From the cell containing the given text, extract its center point as [x, y] coordinate. 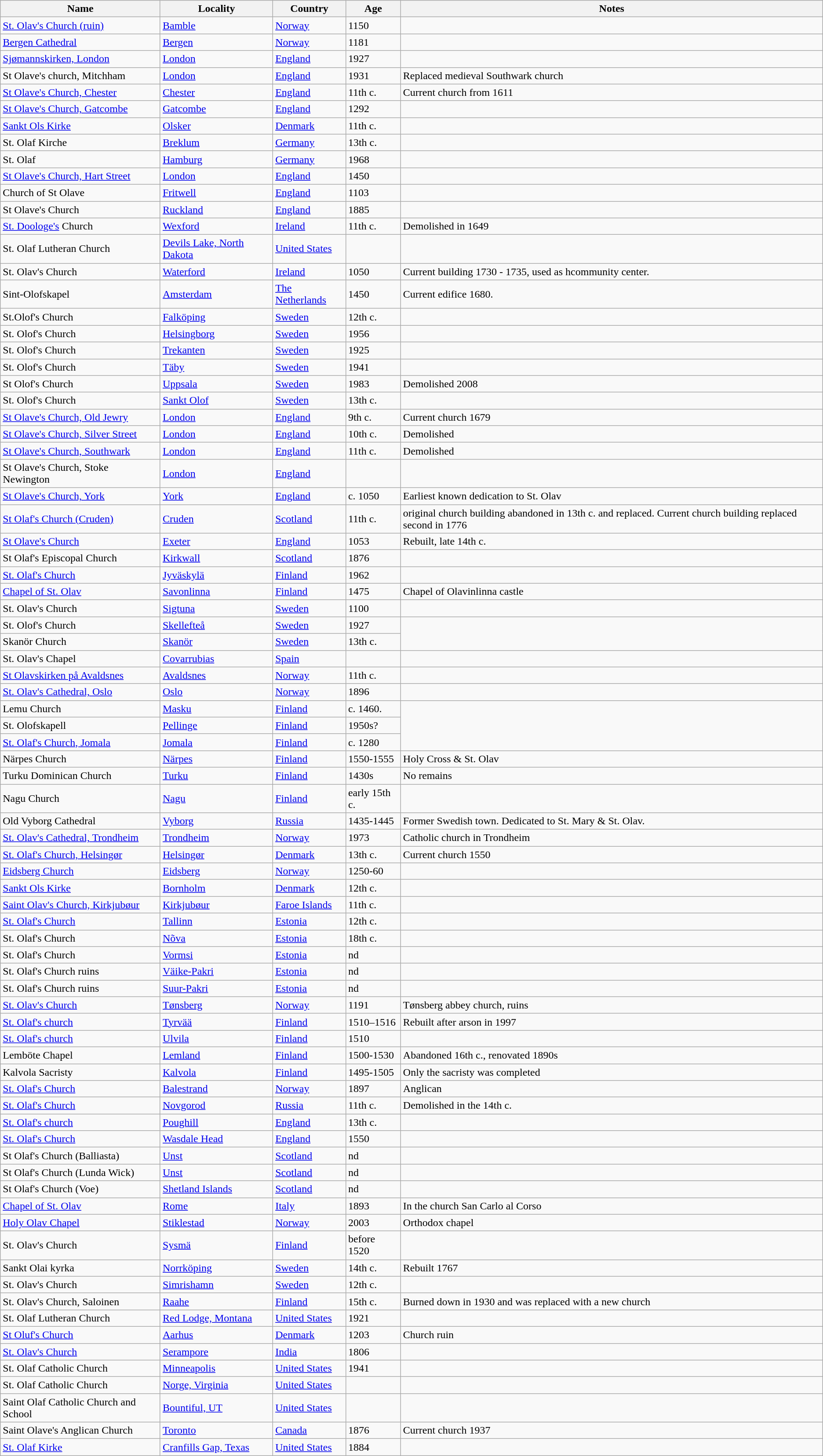
1962 [373, 575]
Orthodox chapel [612, 1223]
Current church 1679 [612, 417]
Nõva [216, 938]
1191 [373, 1005]
Jomala [216, 742]
1896 [373, 692]
Aarhus [216, 1335]
Amsterdam [216, 295]
Tønsberg [216, 1005]
Savonlinna [216, 592]
Faroe Islands [310, 905]
1181 [373, 42]
c. 1460. [373, 709]
before 1520 [373, 1245]
Chapel of Olavinlinna castle [612, 592]
Lemu Church [80, 709]
St Olave's Church, Stoke Newington [80, 473]
St.Olof's Church [80, 317]
1956 [373, 334]
Raahe [216, 1301]
Helsingborg [216, 334]
Holy Cross & St. Olav [612, 759]
St Olave's Church, Silver Street [80, 434]
1103 [373, 193]
Demolished 2008 [612, 384]
Falköping [216, 317]
Turku [216, 775]
St Olavskirken på Avaldsnes [80, 675]
Jyväskylä [216, 575]
1203 [373, 1335]
Avaldsnes [216, 675]
1884 [373, 1447]
Pellinge [216, 725]
St Olave's Church, Hart Street [80, 176]
St. Olaf Kirche [80, 142]
St. Doologe's Church [80, 226]
Olsker [216, 126]
Wasdale Head [216, 1139]
St Olaf's Church (Lunda Wick) [80, 1172]
Anglican [612, 1089]
Bergen Cathedral [80, 42]
Serampore [216, 1352]
Lemböte Chapel [80, 1055]
St Olave's Church, Chester [80, 92]
Saint Olav's Church, Kirkjubøur [80, 905]
Norrköping [216, 1268]
Old Vyborg Cathedral [80, 821]
St. Olav's Cathedral, Oslo [80, 692]
Vyborg [216, 821]
1475 [373, 592]
Current church 1937 [612, 1431]
Gatcombe [216, 109]
early 15th c. [373, 798]
Norge, Virginia [216, 1385]
Current edifice 1680. [612, 295]
Ruckland [216, 210]
Tønsberg abbey church, ruins [612, 1005]
Saint Olave's Anglican Church [80, 1431]
Väike-Pakri [216, 972]
c. 1280 [373, 742]
Abandoned 16th c., renovated 1890s [612, 1055]
India [310, 1352]
1495-1505 [373, 1072]
St. Olaf Kirke [80, 1447]
1430s [373, 775]
Replaced medieval Southwark church [612, 76]
Minneapolis [216, 1369]
14th c. [373, 1268]
1150 [373, 25]
St Olave's church, Mitchham [80, 76]
1500-1530 [373, 1055]
In the church San Carlo al Corso [612, 1206]
Närpes [216, 759]
1897 [373, 1089]
15th c. [373, 1301]
Trondheim [216, 838]
Poughill [216, 1122]
Bergen [216, 42]
Stiklestad [216, 1223]
Name [80, 9]
Närpes Church [80, 759]
Täby [216, 367]
1050 [373, 272]
1053 [373, 542]
1983 [373, 384]
Church ruin [612, 1335]
Trekanten [216, 350]
1250-60 [373, 871]
Suur-Pakri [216, 988]
St Olave's Church, Gatcombe [80, 109]
Simrishamn [216, 1285]
Catholic church in Trondheim [612, 838]
Wexford [216, 226]
Country [310, 9]
Kirkwall [216, 558]
Kalvola Sacristy [80, 1072]
Holy Olav Chapel [80, 1223]
St. Olofskapell [80, 725]
St Olaf's Church (Voe) [80, 1189]
Fritwell [216, 193]
Hamburg [216, 159]
St Olaf's Church (Cruden) [80, 519]
Skanör [216, 642]
Sysmä [216, 1245]
Eidsberg Church [80, 871]
1806 [373, 1352]
Age [373, 9]
Cruden [216, 519]
1931 [373, 76]
1885 [373, 210]
Kirkjubøur [216, 905]
St Olaf's Episcopal Church [80, 558]
Toronto [216, 1431]
Current church 1550 [612, 855]
Current building 1730 - 1735, used as hcommunity center. [612, 272]
1510–1516 [373, 1022]
1893 [373, 1206]
Notes [612, 9]
Kalvola [216, 1072]
Helsingør [216, 855]
Rome [216, 1206]
St. Olaf [80, 159]
Former Swedish town. Dedicated to St. Mary & St. Olav. [612, 821]
Skanör Church [80, 642]
Canada [310, 1431]
Tallinn [216, 921]
Red Lodge, Montana [216, 1318]
St Olaf's Church (Balliasta) [80, 1156]
1925 [373, 350]
St Olave's Church, Old Jewry [80, 417]
1550 [373, 1139]
Nagu [216, 798]
Sankt Olai kyrka [80, 1268]
Eidsberg [216, 871]
Turku Dominican Church [80, 775]
c. 1050 [373, 496]
Only the sacristy was completed [612, 1072]
St. Olav's Cathedral, Trondheim [80, 838]
1435-1445 [373, 821]
Chester [216, 92]
Sankt Olof [216, 400]
St. Olav's Church (ruin) [80, 25]
Rebuilt after arson in 1997 [612, 1022]
Skellefteå [216, 625]
1968 [373, 159]
Bountiful, UT [216, 1408]
Novgorod [216, 1106]
Bamble [216, 25]
1973 [373, 838]
Bornholm [216, 888]
Burned down in 1930 and was replaced with a new church [612, 1301]
9th c. [373, 417]
10th c. [373, 434]
1100 [373, 608]
The Netherlands [310, 295]
Shetland Islands [216, 1189]
Covarrubias [216, 659]
No remains [612, 775]
St. Olav's Church, Saloinen [80, 1301]
Uppsala [216, 384]
Church of St Olave [80, 193]
St Olof's Church [80, 384]
Spain [310, 659]
Tyrvää [216, 1022]
Current church from 1611 [612, 92]
Italy [310, 1206]
2003 [373, 1223]
Waterford [216, 272]
Ulvila [216, 1038]
York [216, 496]
Locality [216, 9]
Sjømannskirken, London [80, 59]
Rebuilt 1767 [612, 1268]
1550-1555 [373, 759]
St Oluf's Church [80, 1335]
Saint Olaf Catholic Church and School [80, 1408]
Demolished in the 14th c. [612, 1106]
Sint-Olofskapel [80, 295]
Nagu Church [80, 798]
1950s? [373, 725]
Oslo [216, 692]
Sigtuna [216, 608]
Cranfills Gap, Texas [216, 1447]
Breklum [216, 142]
St. Olav's Chapel [80, 659]
Lemland [216, 1055]
original church building abandoned in 13th c. and replaced. Current church building replaced second in 1776 [612, 519]
18th c. [373, 938]
Demolished in 1649 [612, 226]
St. Olaf's Church, Helsingør [80, 855]
Earliest known dedication to St. Olav [612, 496]
Masku [216, 709]
Exeter [216, 542]
St. Olaf's Church, Jomala [80, 742]
1292 [373, 109]
Balestrand [216, 1089]
1921 [373, 1318]
St Olave's Church, York [80, 496]
Rebuilt, late 14th c. [612, 542]
St Olave's Church, Southwark [80, 451]
Vormsi [216, 955]
1510 [373, 1038]
Devils Lake, North Dakota [216, 249]
